Return (X, Y) of the center of cell containing provided text 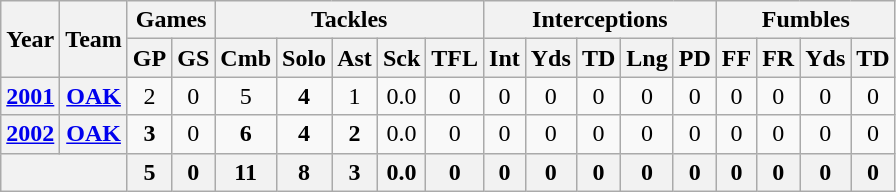
Games (170, 20)
Tackles (350, 20)
2001 (30, 96)
FF (736, 58)
Solo (304, 58)
FR (778, 58)
GS (194, 58)
TFL (455, 58)
Ast (355, 58)
6 (246, 134)
2002 (30, 134)
11 (246, 172)
Lng (647, 58)
Sck (401, 58)
8 (304, 172)
Interceptions (600, 20)
1 (355, 96)
Int (505, 58)
GP (149, 58)
PD (694, 58)
Cmb (246, 58)
Year (30, 39)
Team (94, 39)
Fumbles (806, 20)
